Detect which cell encompasses the target text, then output its [x, y] center coordinate. 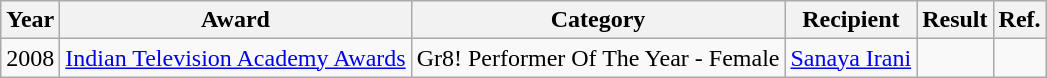
Award [236, 20]
Category [598, 20]
Gr8! Performer Of The Year - Female [598, 58]
Recipient [851, 20]
2008 [30, 58]
Sanaya Irani [851, 58]
Year [30, 20]
Result [955, 20]
Indian Television Academy Awards [236, 58]
Ref. [1020, 20]
